Locate the cell with the specified text and output its [x, y] center coordinate. 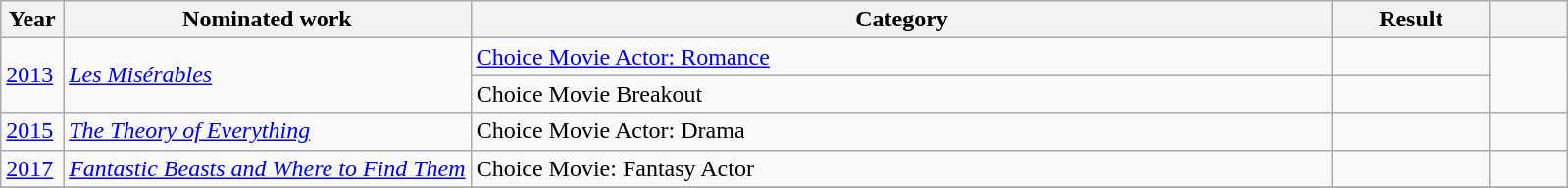
Result [1411, 20]
2015 [32, 131]
Choice Movie Breakout [902, 94]
Year [32, 20]
The Theory of Everything [267, 131]
Choice Movie Actor: Drama [902, 131]
Les Misérables [267, 75]
Fantastic Beasts and Where to Find Them [267, 168]
Choice Movie: Fantasy Actor [902, 168]
Choice Movie Actor: Romance [902, 57]
Category [902, 20]
2013 [32, 75]
Nominated work [267, 20]
2017 [32, 168]
